For the text-containing cell, return its midpoint in [x, y] coordinate format. 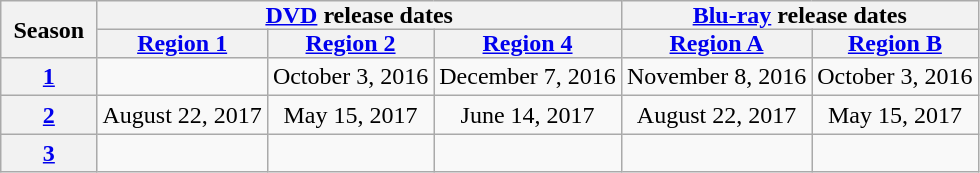
November 8, 2016 [716, 77]
Season [49, 30]
Region 1 [182, 43]
3 [49, 153]
Region 4 [528, 43]
DVD release dates [359, 15]
Region B [895, 43]
Region 2 [350, 43]
June 14, 2017 [528, 115]
1 [49, 77]
2 [49, 115]
Blu-ray release dates [800, 15]
December 7, 2016 [528, 77]
Region A [716, 43]
